Return the [X, Y] coordinate for the center point of the cell that contains the specified text.  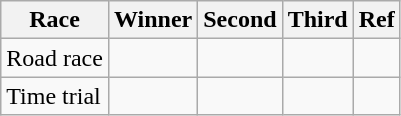
Ref [376, 20]
Race [55, 20]
Second [240, 20]
Winner [152, 20]
Road race [55, 58]
Third [318, 20]
Time trial [55, 96]
